Return (x, y) of the center of cell containing provided text 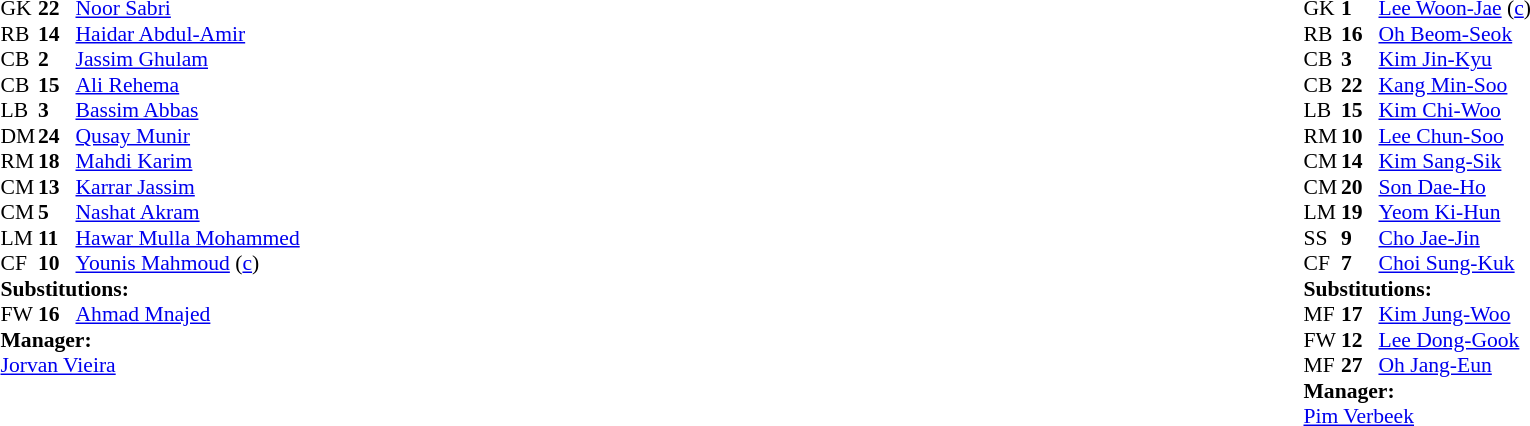
Bassim Abbas (188, 111)
Qusay Munir (188, 136)
22 (1360, 85)
13 (57, 187)
9 (1360, 238)
Ali Rehema (188, 85)
Jassim Ghulam (188, 59)
Substitutions: (150, 289)
17 (1360, 315)
Karrar Jassim (188, 187)
5 (57, 213)
Manager: (150, 340)
11 (57, 238)
12 (1360, 340)
27 (1360, 365)
Ahmad Mnajed (188, 315)
Hawar Mulla Mohammed (188, 238)
19 (1360, 213)
24 (57, 136)
Jorvan Vieira (150, 365)
Mahdi Karim (188, 161)
2 (57, 59)
Nashat Akram (188, 213)
Younis Mahmoud (c) (188, 263)
7 (1360, 263)
DM (19, 136)
SS (1322, 238)
Haidar Abdul-Amir (188, 34)
20 (1360, 187)
18 (57, 161)
